Return the (X, Y) coordinate for the center point of the cell that contains the specified text.  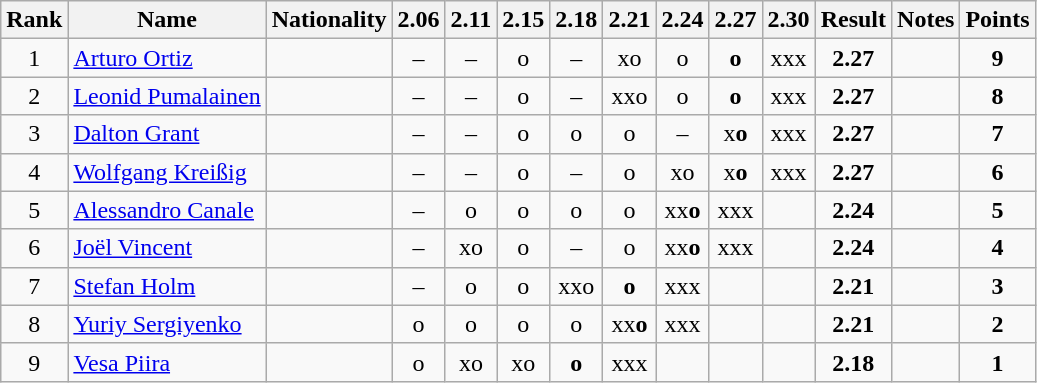
Leonid Pumalainen (167, 96)
2.06 (418, 20)
Stefan Holm (167, 286)
Notes (926, 20)
Vesa Piira (167, 362)
Nationality (329, 20)
2.30 (788, 20)
Result (853, 20)
Alessandro Canale (167, 210)
Points (998, 20)
2.11 (471, 20)
Yuriy Sergiyenko (167, 324)
Wolfgang Kreißig (167, 172)
Joël Vincent (167, 248)
Name (167, 20)
Dalton Grant (167, 134)
2.15 (524, 20)
Rank (34, 20)
Arturo Ortiz (167, 58)
